Detect which cell encompasses the target text, then output its (X, Y) center coordinate. 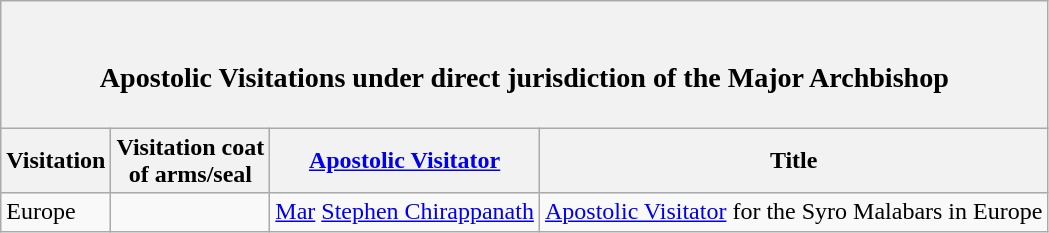
Title (793, 160)
Visitation (56, 160)
Apostolic Visitations under direct jurisdiction of the Major Archbishop (524, 64)
Visitation coatof arms/seal (190, 160)
Apostolic Visitator (405, 160)
Mar Stephen Chirappanath (405, 212)
Europe (56, 212)
Apostolic Visitator for the Syro Malabars in Europe (793, 212)
